Identify which cell holds the provided text, then report its [x, y] central coordinate. 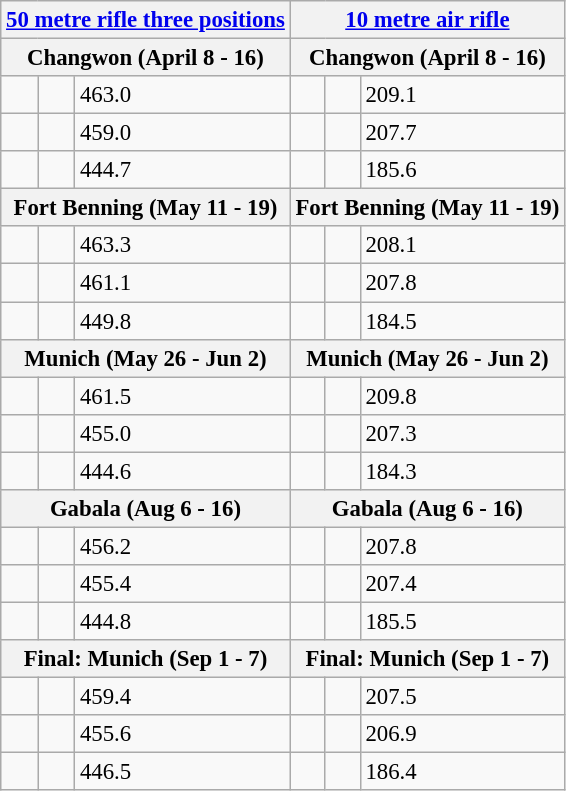
207.3 [462, 433]
455.0 [183, 433]
461.1 [183, 283]
456.2 [183, 546]
185.6 [462, 170]
209.1 [462, 95]
459.4 [183, 697]
184.5 [462, 321]
207.7 [462, 133]
444.6 [183, 471]
455.6 [183, 734]
461.5 [183, 396]
455.4 [183, 584]
463.3 [183, 245]
444.7 [183, 170]
185.5 [462, 621]
463.0 [183, 95]
459.0 [183, 133]
449.8 [183, 321]
184.3 [462, 471]
206.9 [462, 734]
10 metre air rifle [427, 20]
446.5 [183, 772]
207.5 [462, 697]
207.4 [462, 584]
444.8 [183, 621]
50 metre rifle three positions [146, 20]
208.1 [462, 245]
209.8 [462, 396]
186.4 [462, 772]
